Locate the cell with the specified text and output its (X, Y) center coordinate. 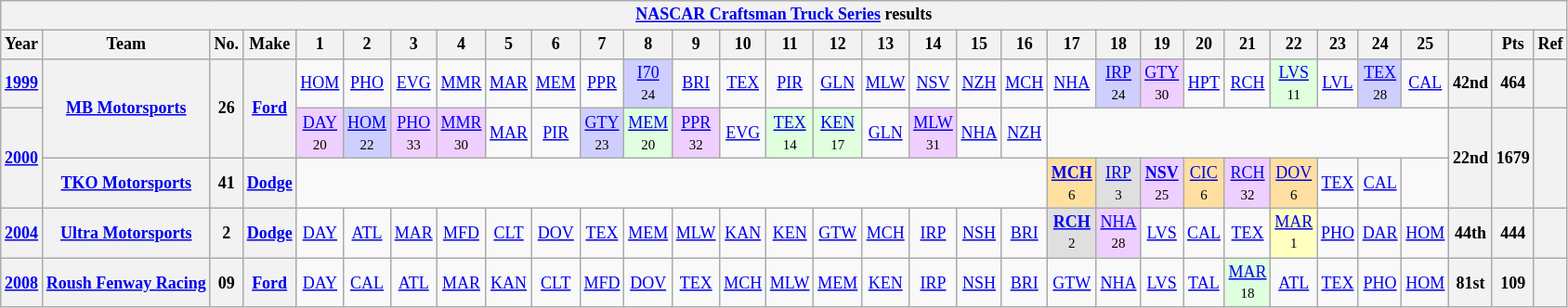
Pts (1512, 45)
Ultra Motorsports (126, 233)
2008 (22, 283)
1679 (1512, 158)
11 (790, 45)
6 (555, 45)
Team (126, 45)
21 (1248, 45)
TAL (1204, 283)
LVS11 (1294, 83)
109 (1512, 283)
GTY30 (1162, 83)
GTY23 (602, 134)
HPT (1204, 83)
NHA28 (1118, 233)
PHO33 (413, 134)
2004 (22, 233)
TKO Motorsports (126, 183)
19 (1162, 45)
42nd (1471, 83)
PPR32 (695, 134)
09 (227, 283)
RCH2 (1072, 233)
26 (227, 108)
CIC6 (1204, 183)
23 (1338, 45)
44th (1471, 233)
MMR (461, 83)
NSV25 (1162, 183)
NSV (933, 83)
4 (461, 45)
LVL (1338, 83)
20 (1204, 45)
RCH32 (1248, 183)
41 (227, 183)
13 (886, 45)
Roush Fenway Racing (126, 283)
TEX28 (1380, 83)
MEM20 (648, 134)
18 (1118, 45)
MAR18 (1248, 283)
KEN17 (838, 134)
DOV6 (1294, 183)
MAR1 (1294, 233)
Make (269, 45)
15 (979, 45)
81st (1471, 283)
TEX14 (790, 134)
444 (1512, 233)
1999 (22, 83)
7 (602, 45)
22 (1294, 45)
DAR (1380, 233)
MB Motorsports (126, 108)
17 (1072, 45)
5 (509, 45)
HOM22 (368, 134)
10 (743, 45)
464 (1512, 83)
MCH6 (1072, 183)
IRP24 (1118, 83)
24 (1380, 45)
NASCAR Craftsman Truck Series results (784, 15)
2000 (22, 158)
25 (1425, 45)
22nd (1471, 158)
RCH (1248, 83)
MLW31 (933, 134)
I7024 (648, 83)
MMR30 (461, 134)
Year (22, 45)
9 (695, 45)
14 (933, 45)
Ref (1550, 45)
IRP3 (1118, 183)
No. (227, 45)
DAY20 (320, 134)
12 (838, 45)
3 (413, 45)
16 (1025, 45)
1 (320, 45)
8 (648, 45)
PPR (602, 83)
